Locate the cell with the specified text and output its (X, Y) center coordinate. 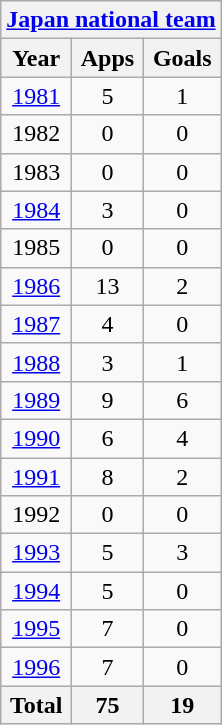
1984 (36, 210)
1981 (36, 96)
19 (182, 705)
Apps (108, 58)
1996 (36, 667)
Goals (182, 58)
1992 (36, 515)
75 (108, 705)
1989 (36, 400)
Total (36, 705)
Japan national team (111, 20)
1986 (36, 286)
1995 (36, 629)
8 (108, 477)
1993 (36, 553)
1982 (36, 134)
1994 (36, 591)
1987 (36, 324)
13 (108, 286)
Year (36, 58)
1983 (36, 172)
1991 (36, 477)
1985 (36, 248)
1990 (36, 438)
9 (108, 400)
1988 (36, 362)
